Return the [X, Y] coordinate for the center point of the cell that contains the specified text.  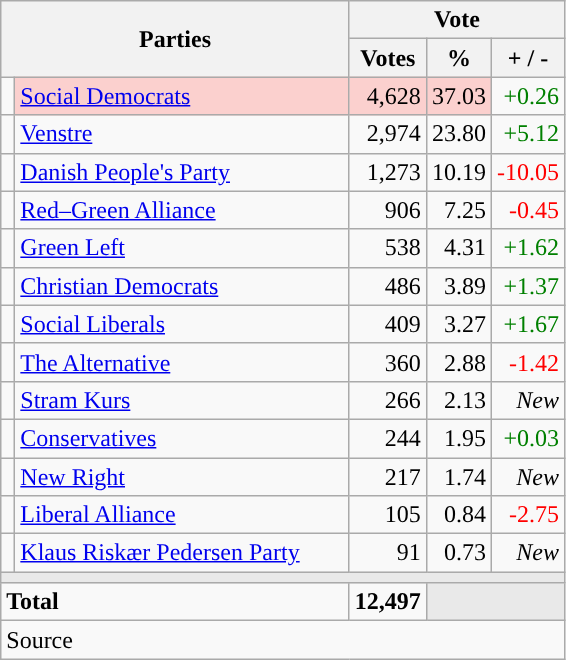
486 [388, 286]
4,628 [388, 96]
409 [388, 324]
360 [388, 362]
Danish People's Party [182, 172]
Red–Green Alliance [182, 210]
The Alternative [182, 362]
538 [388, 248]
Social Democrats [182, 96]
12,497 [388, 602]
+1.62 [528, 248]
+1.37 [528, 286]
1,273 [388, 172]
266 [388, 400]
Stram Kurs [182, 400]
% [458, 58]
Vote [456, 20]
Christian Democrats [182, 286]
7.25 [458, 210]
+5.12 [528, 134]
1.95 [458, 438]
-2.75 [528, 515]
Social Liberals [182, 324]
+0.03 [528, 438]
217 [388, 477]
244 [388, 438]
-10.05 [528, 172]
Liberal Alliance [182, 515]
2.88 [458, 362]
1.74 [458, 477]
2.13 [458, 400]
2,974 [388, 134]
Source [283, 640]
105 [388, 515]
Conservatives [182, 438]
91 [388, 553]
Total [176, 602]
906 [388, 210]
Votes [388, 58]
Parties [176, 39]
37.03 [458, 96]
-1.42 [528, 362]
23.80 [458, 134]
Klaus Riskær Pedersen Party [182, 553]
0.84 [458, 515]
+1.67 [528, 324]
Venstre [182, 134]
0.73 [458, 553]
3.27 [458, 324]
10.19 [458, 172]
Green Left [182, 248]
New Right [182, 477]
+0.26 [528, 96]
3.89 [458, 286]
-0.45 [528, 210]
+ / - [528, 58]
4.31 [458, 248]
